Return the (X, Y) coordinate for the center point of the cell that contains the specified text.  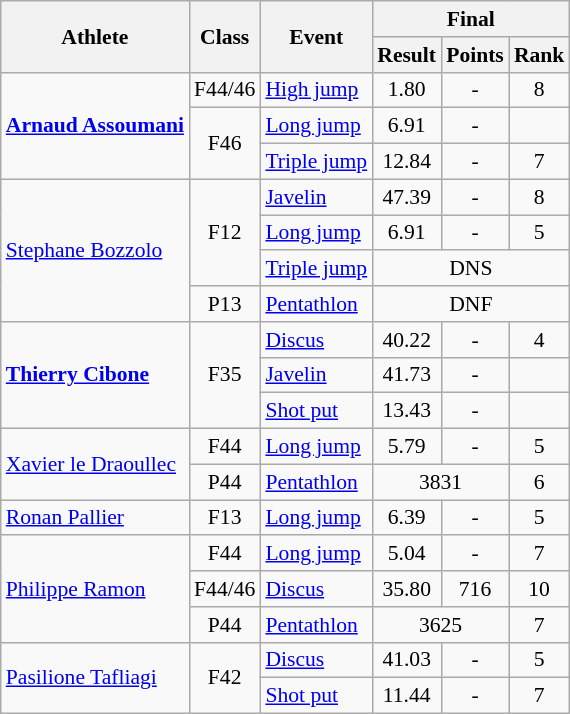
Points (475, 55)
47.39 (406, 197)
Arnaud Assoumani (95, 126)
F12 (224, 232)
Result (406, 55)
6 (540, 482)
Ronan Pallier (95, 518)
Xavier le Draoullec (95, 464)
Final (470, 19)
Philippe Ramon (95, 590)
3831 (440, 482)
716 (475, 589)
F35 (224, 376)
41.03 (406, 660)
5.79 (406, 447)
6.39 (406, 518)
12.84 (406, 162)
Athlete (95, 36)
F46 (224, 144)
DNS (470, 269)
Rank (540, 55)
DNF (470, 304)
1.80 (406, 90)
11.44 (406, 696)
P13 (224, 304)
35.80 (406, 589)
10 (540, 589)
3625 (440, 625)
Pasilione Tafliagi (95, 678)
4 (540, 340)
Event (316, 36)
Thierry Cibone (95, 376)
F13 (224, 518)
Stephane Bozzolo (95, 250)
High jump (316, 90)
Class (224, 36)
41.73 (406, 375)
5.04 (406, 554)
13.43 (406, 411)
40.22 (406, 340)
F42 (224, 678)
